Pinpoint the cell where the given text exists, returning its (x, y) midpoint coordinate. 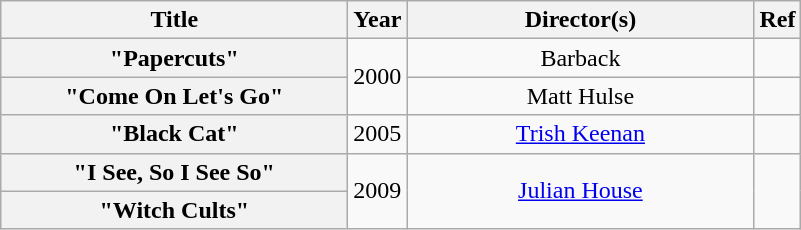
Title (174, 20)
"Witch Cults" (174, 210)
"I See, So I See So" (174, 172)
Director(s) (580, 20)
"Papercuts" (174, 58)
Year (378, 20)
"Black Cat" (174, 134)
Julian House (580, 191)
Barback (580, 58)
Ref (778, 20)
2000 (378, 77)
Matt Hulse (580, 96)
2009 (378, 191)
"Come On Let's Go" (174, 96)
2005 (378, 134)
Trish Keenan (580, 134)
